Determine the (X, Y) coordinate at the center of the cell enclosing the given text.  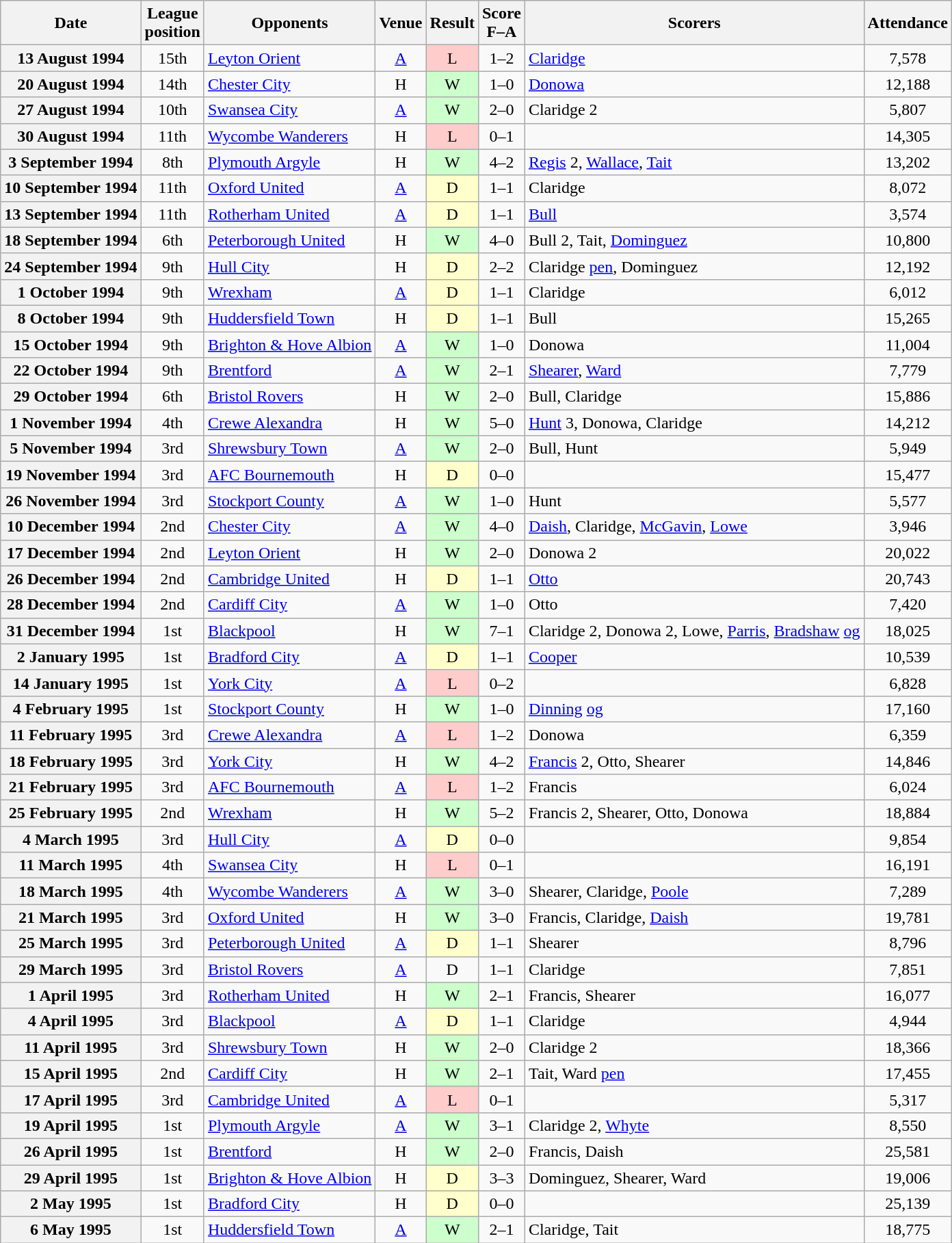
7,420 (908, 605)
28 December 1994 (71, 605)
5,949 (908, 449)
17,160 (908, 709)
Leagueposition (172, 23)
Shearer, Ward (694, 371)
20,743 (908, 579)
25 March 1995 (71, 943)
8 October 1994 (71, 318)
6,024 (908, 787)
0–2 (501, 683)
5–2 (501, 813)
13 September 1994 (71, 214)
8,550 (908, 1125)
14th (172, 84)
5,577 (908, 501)
7–1 (501, 631)
Claridge pen, Dominguez (694, 266)
4,944 (908, 1021)
26 April 1995 (71, 1151)
5,317 (908, 1099)
8,796 (908, 943)
13,202 (908, 162)
3–3 (501, 1177)
25,581 (908, 1151)
18,366 (908, 1047)
3,574 (908, 214)
17,455 (908, 1073)
Hunt (694, 501)
Francis 2, Shearer, Otto, Donowa (694, 813)
14,212 (908, 423)
Date (71, 23)
Francis, Claridge, Daish (694, 917)
7,851 (908, 969)
18,884 (908, 813)
8th (172, 162)
Dominguez, Shearer, Ward (694, 1177)
9,854 (908, 839)
5 November 1994 (71, 449)
29 March 1995 (71, 969)
10 September 1994 (71, 188)
11 April 1995 (71, 1047)
11 March 1995 (71, 865)
12,188 (908, 84)
Claridge, Tait (694, 1230)
Attendance (908, 23)
18,775 (908, 1230)
Hunt 3, Donowa, Claridge (694, 423)
21 March 1995 (71, 917)
8,072 (908, 188)
Shearer, Claridge, Poole (694, 891)
15,477 (908, 475)
22 October 1994 (71, 371)
26 November 1994 (71, 501)
4 February 1995 (71, 709)
15,886 (908, 397)
29 October 1994 (71, 397)
7,289 (908, 891)
13 August 1994 (71, 58)
16,191 (908, 865)
6,359 (908, 735)
Venue (401, 23)
Francis, Daish (694, 1151)
10th (172, 110)
3–1 (501, 1125)
Francis, Shearer (694, 995)
6,012 (908, 292)
Cooper (694, 657)
15,265 (908, 318)
Francis (694, 787)
26 December 1994 (71, 579)
4 April 1995 (71, 1021)
Scorers (694, 23)
14 January 1995 (71, 683)
12,192 (908, 266)
3 September 1994 (71, 162)
Tait, Ward pen (694, 1073)
Shearer (694, 943)
6,828 (908, 683)
16,077 (908, 995)
2–2 (501, 266)
11,004 (908, 344)
15th (172, 58)
17 December 1994 (71, 553)
15 April 1995 (71, 1073)
19,006 (908, 1177)
Daish, Claridge, McGavin, Lowe (694, 527)
Claridge 2, Whyte (694, 1125)
Bull, Claridge (694, 397)
10 December 1994 (71, 527)
7,779 (908, 371)
14,846 (908, 761)
17 April 1995 (71, 1099)
Opponents (289, 23)
Result (452, 23)
31 December 1994 (71, 631)
Francis 2, Otto, Shearer (694, 761)
Bull 2, Tait, Dominguez (694, 240)
25,139 (908, 1204)
24 September 1994 (71, 266)
19,781 (908, 917)
14,305 (908, 136)
2 January 1995 (71, 657)
20 August 1994 (71, 84)
1 November 1994 (71, 423)
ScoreF–A (501, 23)
3,946 (908, 527)
5–0 (501, 423)
27 August 1994 (71, 110)
Bull, Hunt (694, 449)
Donowa 2 (694, 553)
20,022 (908, 553)
15 October 1994 (71, 344)
18 February 1995 (71, 761)
18,025 (908, 631)
18 September 1994 (71, 240)
Claridge 2, Donowa 2, Lowe, Parris, Bradshaw og (694, 631)
19 April 1995 (71, 1125)
6 May 1995 (71, 1230)
2 May 1995 (71, 1204)
5,807 (908, 110)
21 February 1995 (71, 787)
18 March 1995 (71, 891)
Dinning og (694, 709)
30 August 1994 (71, 136)
29 April 1995 (71, 1177)
11 February 1995 (71, 735)
1 October 1994 (71, 292)
25 February 1995 (71, 813)
1 April 1995 (71, 995)
10,539 (908, 657)
7,578 (908, 58)
10,800 (908, 240)
Regis 2, Wallace, Tait (694, 162)
4 March 1995 (71, 839)
19 November 1994 (71, 475)
